Scan for the cell matching the given text and deliver its (x, y) coordinate at center. 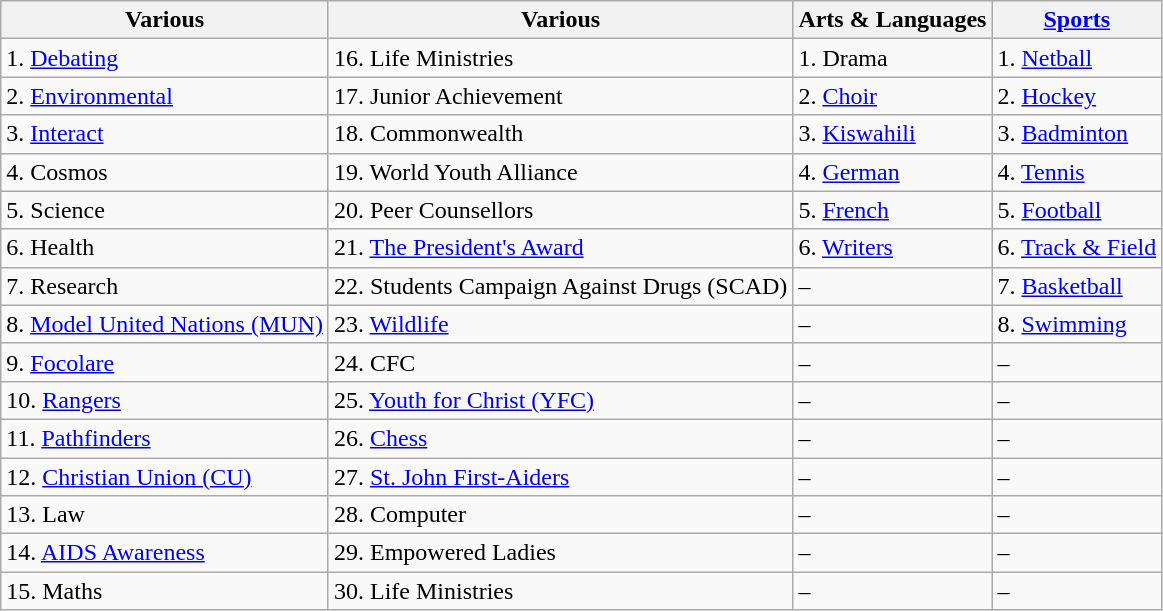
Sports (1077, 20)
15. Maths (165, 591)
1. Netball (1077, 58)
6. Track & Field (1077, 248)
18. Commonwealth (560, 134)
24. CFC (560, 362)
30. Life Ministries (560, 591)
13. Law (165, 515)
7. Research (165, 286)
28. Computer (560, 515)
Arts & Languages (892, 20)
7. Basketball (1077, 286)
3. Interact (165, 134)
4. Cosmos (165, 172)
1. Drama (892, 58)
17. Junior Achievement (560, 96)
16. Life Ministries (560, 58)
2. Environmental (165, 96)
2. Choir (892, 96)
27. St. John First-Aiders (560, 477)
12. Christian Union (CU) (165, 477)
14. AIDS Awareness (165, 553)
19. World Youth Alliance (560, 172)
4. German (892, 172)
20. Peer Counsellors (560, 210)
3. Badminton (1077, 134)
8. Swimming (1077, 324)
1. Debating (165, 58)
2. Hockey (1077, 96)
29. Empowered Ladies (560, 553)
10. Rangers (165, 400)
4. Tennis (1077, 172)
8. Model United Nations (MUN) (165, 324)
22. Students Campaign Against Drugs (SCAD) (560, 286)
9. Focolare (165, 362)
5. Science (165, 210)
25. Youth for Christ (YFC) (560, 400)
11. Pathfinders (165, 438)
21. The President's Award (560, 248)
6. Writers (892, 248)
5. French (892, 210)
3. Kiswahili (892, 134)
5. Football (1077, 210)
6. Health (165, 248)
26. Chess (560, 438)
23. Wildlife (560, 324)
